Pinpoint the cell where the given text exists, returning its [x, y] midpoint coordinate. 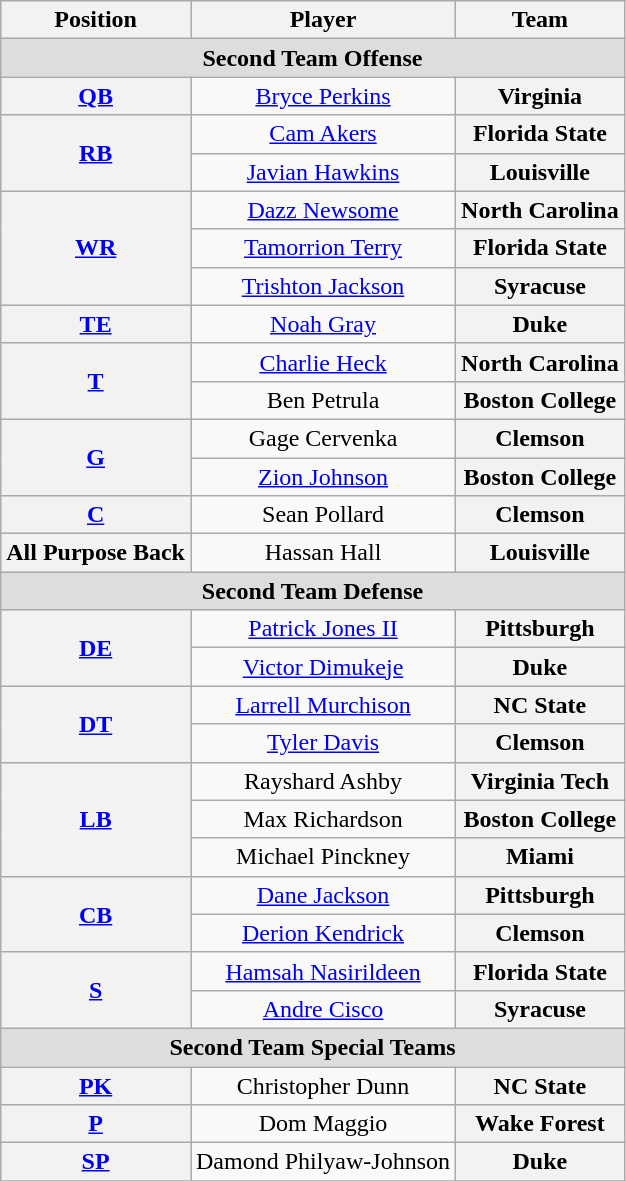
G [96, 457]
Andre Cisco [322, 1009]
WR [96, 248]
DT [96, 724]
Javian Hawkins [322, 172]
Max Richardson [322, 819]
Sean Pollard [322, 515]
Virginia [540, 96]
PK [96, 1085]
Damond Philyaw-Johnson [322, 1162]
Cam Akers [322, 134]
All Purpose Back [96, 553]
Zion Johnson [322, 477]
Second Team Special Teams [312, 1047]
Second Team Offense [312, 58]
Charlie Heck [322, 362]
Miami [540, 857]
QB [96, 96]
Virginia Tech [540, 781]
C [96, 515]
Hassan Hall [322, 553]
RB [96, 153]
Tyler Davis [322, 743]
T [96, 381]
Team [540, 20]
Derion Kendrick [322, 933]
Player [322, 20]
Noah Gray [322, 324]
TE [96, 324]
Christopher Dunn [322, 1085]
Victor Dimukeje [322, 667]
SP [96, 1162]
Dom Maggio [322, 1124]
S [96, 990]
Bryce Perkins [322, 96]
Position [96, 20]
P [96, 1124]
Dane Jackson [322, 895]
Ben Petrula [322, 400]
LB [96, 819]
Hamsah Nasirildeen [322, 971]
Second Team Defense [312, 591]
Patrick Jones II [322, 629]
Dazz Newsome [322, 210]
Wake Forest [540, 1124]
Michael Pinckney [322, 857]
CB [96, 914]
Larrell Murchison [322, 705]
DE [96, 648]
Trishton Jackson [322, 286]
Tamorrion Terry [322, 248]
Rayshard Ashby [322, 781]
Gage Cervenka [322, 438]
